Find where the given text appears and provide that cell's center as (x, y) coordinate. 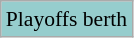
Playoffs berth (66, 19)
